Pinpoint the cell where the given text exists, returning its [x, y] midpoint coordinate. 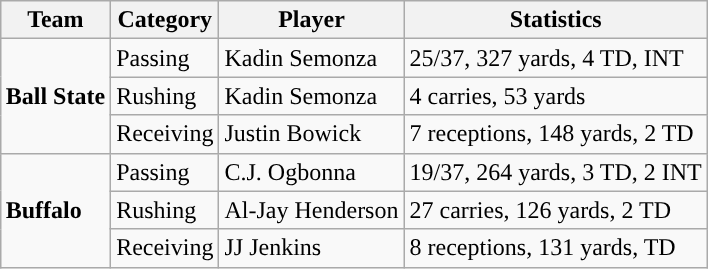
7 receptions, 148 yards, 2 TD [556, 134]
Player [312, 20]
JJ Jenkins [312, 248]
Justin Bowick [312, 134]
27 carries, 126 yards, 2 TD [556, 210]
Buffalo [55, 210]
8 receptions, 131 yards, TD [556, 248]
Category [165, 20]
19/37, 264 yards, 3 TD, 2 INT [556, 172]
Team [55, 20]
C.J. Ogbonna [312, 172]
Statistics [556, 20]
4 carries, 53 yards [556, 96]
Al-Jay Henderson [312, 210]
25/37, 327 yards, 4 TD, INT [556, 58]
Ball State [55, 96]
